Locate the cell with the specified text and output its [x, y] center coordinate. 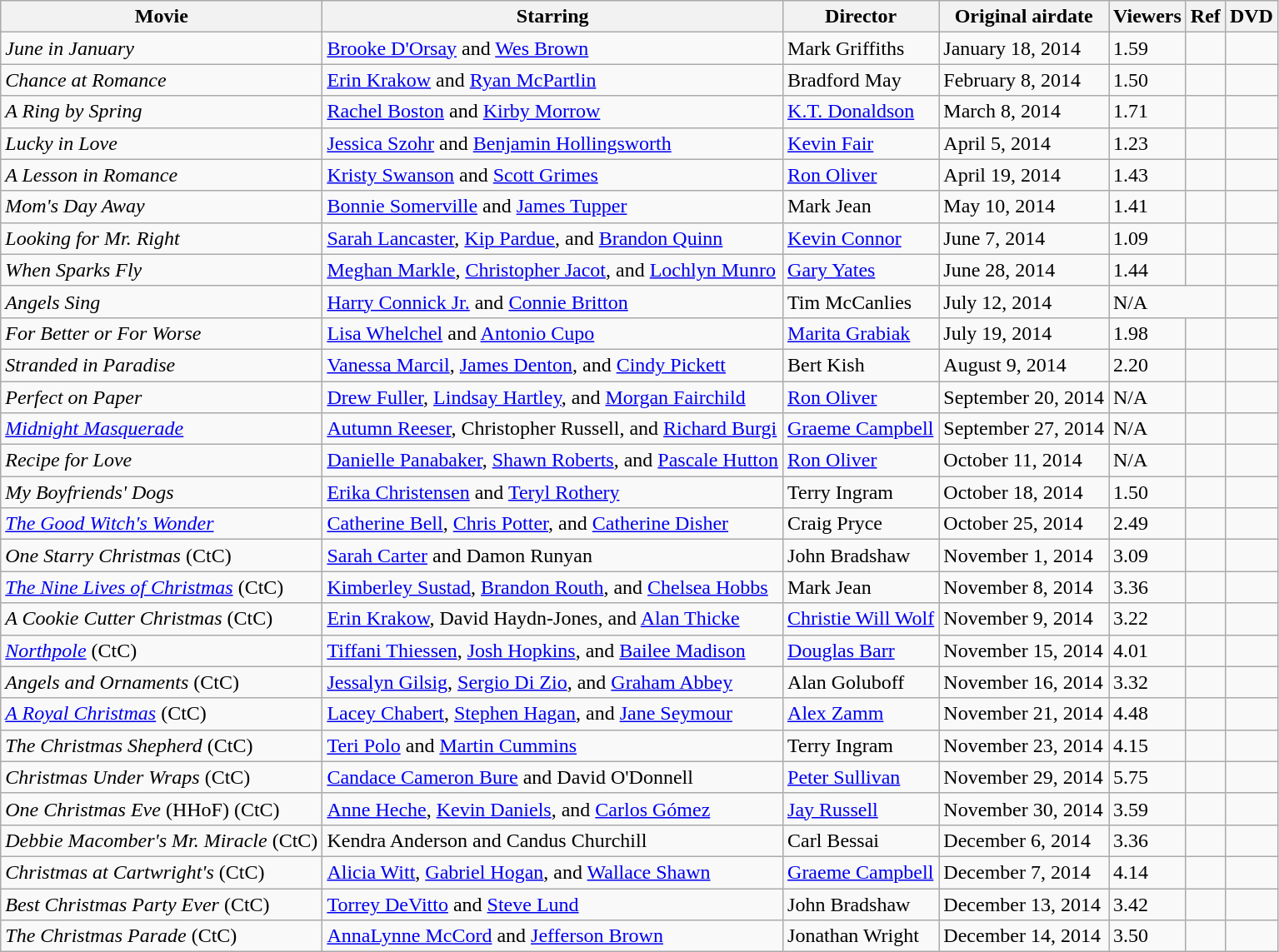
October 11, 2014 [1024, 461]
A Lesson in Romance [162, 175]
November 29, 2014 [1024, 777]
Rachel Boston and Kirby Morrow [553, 112]
Alex Zamm [862, 714]
Mark Griffiths [862, 48]
Ref [1205, 17]
October 25, 2014 [1024, 524]
Kristy Swanson and Scott Grimes [553, 175]
3.50 [1147, 936]
1.71 [1147, 112]
Carl Bessai [862, 840]
Alan Goluboff [862, 682]
For Better or For Worse [162, 333]
June 7, 2014 [1024, 238]
The Christmas Parade (CtC) [162, 936]
The Good Witch's Wonder [162, 524]
Lucky in Love [162, 143]
December 13, 2014 [1024, 904]
Bert Kish [862, 365]
1.09 [1147, 238]
Erin Krakow, David Haydn-Jones, and Alan Thicke [553, 619]
Peter Sullivan [862, 777]
Mom's Day Away [162, 207]
Stranded in Paradise [162, 365]
November 9, 2014 [1024, 619]
1.98 [1147, 333]
Movie [162, 17]
January 18, 2014 [1024, 48]
3.09 [1147, 556]
Christmas Under Wraps (CtC) [162, 777]
4.48 [1147, 714]
One Christmas Eve (HHoF) (CtC) [162, 809]
June in January [162, 48]
A Cookie Cutter Christmas (CtC) [162, 619]
AnnaLynne McCord and Jefferson Brown [553, 936]
Kimberley Sustad, Brandon Routh, and Chelsea Hobbs [553, 587]
Anne Heche, Kevin Daniels, and Carlos Gómez [553, 809]
A Royal Christmas (CtC) [162, 714]
Danielle Panabaker, Shawn Roberts, and Pascale Hutton [553, 461]
4.01 [1147, 650]
2.49 [1147, 524]
Vanessa Marcil, James Denton, and Cindy Pickett [553, 365]
March 8, 2014 [1024, 112]
Autumn Reeser, Christopher Russell, and Richard Burgi [553, 429]
Starring [553, 17]
November 8, 2014 [1024, 587]
Christmas at Cartwright's (CtC) [162, 872]
Tiffani Thiessen, Josh Hopkins, and Bailee Madison [553, 650]
Midnight Masquerade [162, 429]
Tim McCanlies [862, 302]
3.42 [1147, 904]
Chance at Romance [162, 80]
October 18, 2014 [1024, 492]
Torrey DeVitto and Steve Lund [553, 904]
November 15, 2014 [1024, 650]
August 9, 2014 [1024, 365]
The Christmas Shepherd (CtC) [162, 745]
February 8, 2014 [1024, 80]
Brooke D'Orsay and Wes Brown [553, 48]
Bradford May [862, 80]
Erika Christensen and Teryl Rothery [553, 492]
Harry Connick Jr. and Connie Britton [553, 302]
Meghan Markle, Christopher Jacot, and Lochlyn Munro [553, 270]
K.T. Donaldson [862, 112]
4.15 [1147, 745]
Douglas Barr [862, 650]
Director [862, 17]
1.41 [1147, 207]
Marita Grabiak [862, 333]
2.20 [1147, 365]
December 14, 2014 [1024, 936]
Drew Fuller, Lindsay Hartley, and Morgan Fairchild [553, 397]
Looking for Mr. Right [162, 238]
1.23 [1147, 143]
December 6, 2014 [1024, 840]
Recipe for Love [162, 461]
November 16, 2014 [1024, 682]
5.75 [1147, 777]
November 1, 2014 [1024, 556]
3.22 [1147, 619]
November 21, 2014 [1024, 714]
The Nine Lives of Christmas (CtC) [162, 587]
June 28, 2014 [1024, 270]
Bonnie Somerville and James Tupper [553, 207]
Angels Sing [162, 302]
Craig Pryce [862, 524]
May 10, 2014 [1024, 207]
Alicia Witt, Gabriel Hogan, and Wallace Shawn [553, 872]
Sarah Lancaster, Kip Pardue, and Brandon Quinn [553, 238]
Jay Russell [862, 809]
April 19, 2014 [1024, 175]
1.59 [1147, 48]
November 30, 2014 [1024, 809]
Teri Polo and Martin Cummins [553, 745]
My Boyfriends' Dogs [162, 492]
September 20, 2014 [1024, 397]
Debbie Macomber's Mr. Miracle (CtC) [162, 840]
Angels and Ornaments (CtC) [162, 682]
1.44 [1147, 270]
July 12, 2014 [1024, 302]
One Starry Christmas (CtC) [162, 556]
September 27, 2014 [1024, 429]
Viewers [1147, 17]
Best Christmas Party Ever (CtC) [162, 904]
Jonathan Wright [862, 936]
3.59 [1147, 809]
Lisa Whelchel and Antonio Cupo [553, 333]
3.32 [1147, 682]
Kendra Anderson and Candus Churchill [553, 840]
April 5, 2014 [1024, 143]
A Ring by Spring [162, 112]
Perfect on Paper [162, 397]
Lacey Chabert, Stephen Hagan, and Jane Seymour [553, 714]
Jessalyn Gilsig, Sergio Di Zio, and Graham Abbey [553, 682]
Catherine Bell, Chris Potter, and Catherine Disher [553, 524]
Christie Will Wolf [862, 619]
Candace Cameron Bure and David O'Donnell [553, 777]
When Sparks Fly [162, 270]
Kevin Fair [862, 143]
Jessica Szohr and Benjamin Hollingsworth [553, 143]
Original airdate [1024, 17]
Kevin Connor [862, 238]
December 7, 2014 [1024, 872]
Northpole (CtC) [162, 650]
Erin Krakow and Ryan McPartlin [553, 80]
November 23, 2014 [1024, 745]
July 19, 2014 [1024, 333]
Sarah Carter and Damon Runyan [553, 556]
1.43 [1147, 175]
DVD [1252, 17]
Gary Yates [862, 270]
4.14 [1147, 872]
